Extract the [x, y] coordinate from the center of the cell holding the provided text.  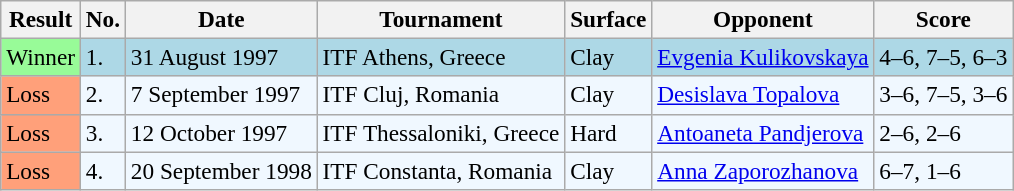
4–6, 7–5, 6–3 [944, 57]
3. [102, 133]
4. [102, 170]
2. [102, 95]
6–7, 1–6 [944, 170]
ITF Thessaloniki, Greece [441, 133]
7 September 1997 [221, 95]
Desislava Topalova [763, 95]
Anna Zaporozhanova [763, 170]
Surface [608, 19]
3–6, 7–5, 3–6 [944, 95]
1. [102, 57]
ITF Cluj, Romania [441, 95]
Date [221, 19]
No. [102, 19]
2–6, 2–6 [944, 133]
Hard [608, 133]
ITF Constanta, Romania [441, 170]
31 August 1997 [221, 57]
Opponent [763, 19]
Result [41, 19]
Tournament [441, 19]
20 September 1998 [221, 170]
12 October 1997 [221, 133]
Winner [41, 57]
ITF Athens, Greece [441, 57]
Evgenia Kulikovskaya [763, 57]
Score [944, 19]
Antoaneta Pandjerova [763, 133]
